Determine the (x, y) coordinate at the center of the cell enclosing the given text.  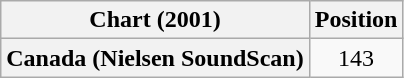
Chart (2001) (155, 20)
143 (356, 58)
Canada (Nielsen SoundScan) (155, 58)
Position (356, 20)
